Search for the cell housing the specified text and yield its [x, y] center coordinate. 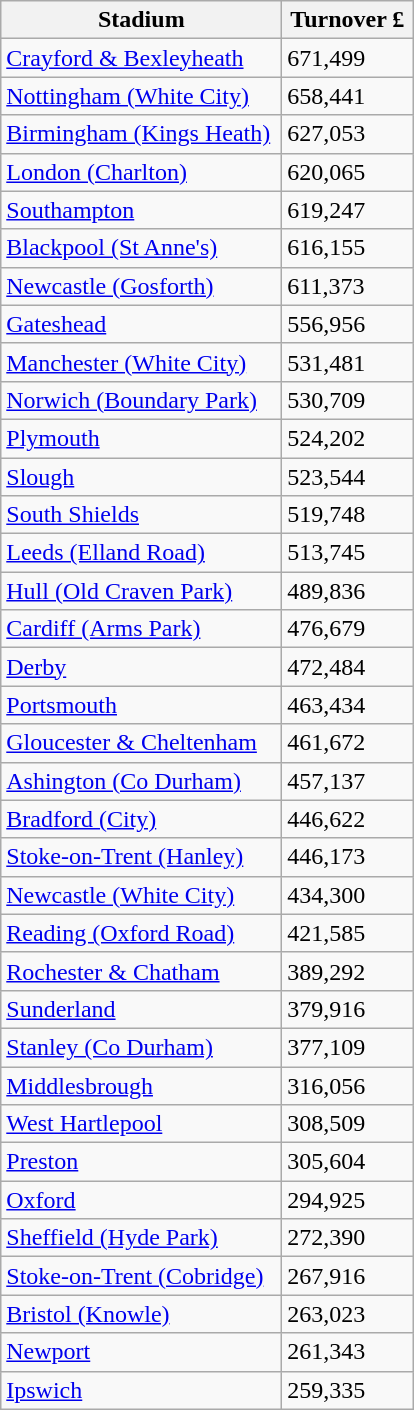
Middlesbrough [142, 1085]
524,202 [348, 438]
Stanley (Co Durham) [142, 1047]
Turnover £ [348, 20]
421,585 [348, 933]
389,292 [348, 971]
Bradford (City) [142, 819]
316,056 [348, 1085]
377,109 [348, 1047]
263,023 [348, 1314]
Rochester & Chatham [142, 971]
259,335 [348, 1390]
Preston [142, 1162]
616,155 [348, 248]
Birmingham (Kings Heath) [142, 134]
627,053 [348, 134]
Ipswich [142, 1390]
Newcastle (Gosforth) [142, 286]
Ashington (Co Durham) [142, 781]
London (Charlton) [142, 172]
South Shields [142, 515]
Stoke-on-Trent (Cobridge) [142, 1276]
476,679 [348, 629]
Stoke-on-Trent (Hanley) [142, 857]
446,173 [348, 857]
523,544 [348, 477]
Southampton [142, 210]
Hull (Old Craven Park) [142, 591]
294,925 [348, 1200]
308,509 [348, 1124]
Bristol (Knowle) [142, 1314]
Leeds (Elland Road) [142, 553]
434,300 [348, 895]
267,916 [348, 1276]
Stadium [142, 20]
305,604 [348, 1162]
261,343 [348, 1352]
446,622 [348, 819]
Slough [142, 477]
Manchester (White City) [142, 362]
Sheffield (Hyde Park) [142, 1238]
531,481 [348, 362]
Cardiff (Arms Park) [142, 629]
611,373 [348, 286]
Portsmouth [142, 705]
Norwich (Boundary Park) [142, 400]
272,390 [348, 1238]
472,484 [348, 667]
671,499 [348, 58]
Reading (Oxford Road) [142, 933]
Newcastle (White City) [142, 895]
556,956 [348, 324]
West Hartlepool [142, 1124]
Blackpool (St Anne's) [142, 248]
Newport [142, 1352]
457,137 [348, 781]
620,065 [348, 172]
379,916 [348, 1009]
Sunderland [142, 1009]
Gloucester & Cheltenham [142, 743]
Gateshead [142, 324]
513,745 [348, 553]
519,748 [348, 515]
461,672 [348, 743]
658,441 [348, 96]
530,709 [348, 400]
489,836 [348, 591]
619,247 [348, 210]
Nottingham (White City) [142, 96]
Oxford [142, 1200]
463,434 [348, 705]
Derby [142, 667]
Plymouth [142, 438]
Crayford & Bexleyheath [142, 58]
